Find where the given text appears and provide that cell's center as [x, y] coordinate. 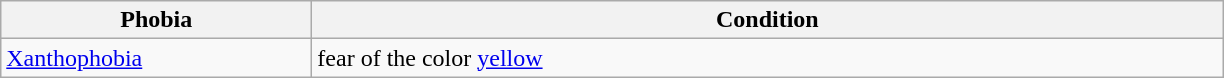
Xanthophobia [156, 58]
Phobia [156, 20]
Condition [768, 20]
fear of the color yellow [768, 58]
